Determine the [x, y] coordinate at the center of the cell enclosing the given text.  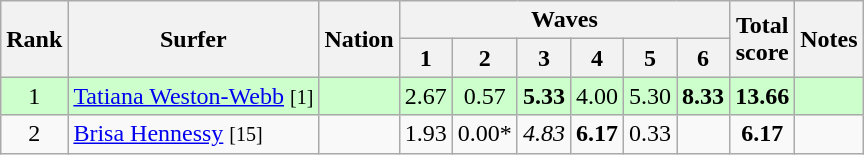
0.33 [650, 134]
3 [544, 58]
Surfer [194, 39]
Brisa Hennessy [15] [194, 134]
5.30 [650, 96]
0.57 [484, 96]
0.00* [484, 134]
Tatiana Weston-Webb [1] [194, 96]
Notes [829, 39]
6 [704, 58]
1.93 [426, 134]
4 [596, 58]
Waves [564, 20]
4.83 [544, 134]
Nation [359, 39]
13.66 [762, 96]
2.67 [426, 96]
5.33 [544, 96]
4.00 [596, 96]
8.33 [704, 96]
5 [650, 58]
Rank [34, 39]
Totalscore [762, 39]
